Capture the cell that displays the provided text and extract its (X, Y) central coordinate. 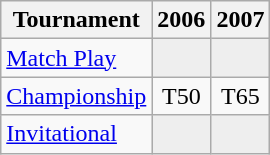
T50 (182, 96)
Match Play (76, 58)
2006 (182, 20)
Tournament (76, 20)
2007 (240, 20)
T65 (240, 96)
Championship (76, 96)
Invitational (76, 134)
